Identify which cell holds the provided text, then report its [X, Y] central coordinate. 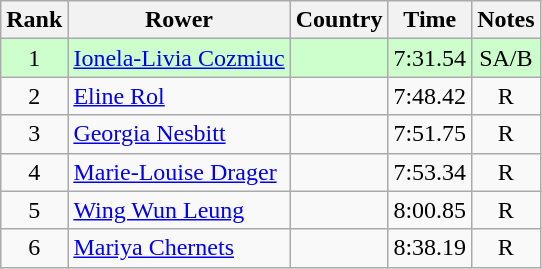
8:00.85 [430, 210]
Time [430, 20]
7:48.42 [430, 96]
Georgia Nesbitt [179, 134]
Notes [506, 20]
Wing Wun Leung [179, 210]
Country [339, 20]
3 [34, 134]
Rank [34, 20]
Marie-Louise Drager [179, 172]
Rower [179, 20]
Eline Rol [179, 96]
6 [34, 248]
Ionela-Livia Cozmiuc [179, 58]
2 [34, 96]
4 [34, 172]
5 [34, 210]
8:38.19 [430, 248]
1 [34, 58]
7:53.34 [430, 172]
7:51.75 [430, 134]
7:31.54 [430, 58]
SA/B [506, 58]
Mariya Chernets [179, 248]
